Detect which cell encompasses the target text, then output its [x, y] center coordinate. 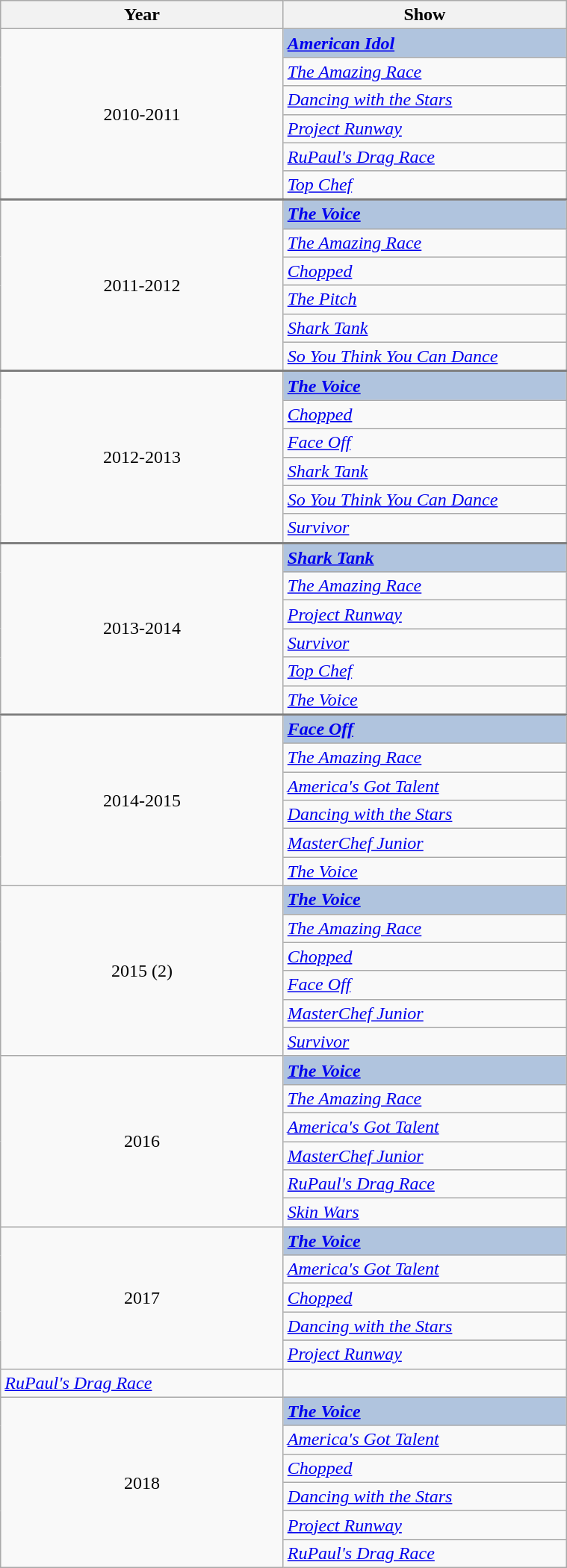
Show [424, 15]
American Idol [424, 43]
2010-2011 [142, 114]
2014-2015 [142, 800]
2012-2013 [142, 457]
Skin Wars [424, 1213]
2016 [142, 1141]
2011-2012 [142, 285]
2015 (2) [142, 971]
Year [142, 15]
2018 [142, 1482]
2017 [142, 1298]
The Pitch [424, 299]
2013-2014 [142, 629]
